For the text-containing cell, return its midpoint in (X, Y) coordinate format. 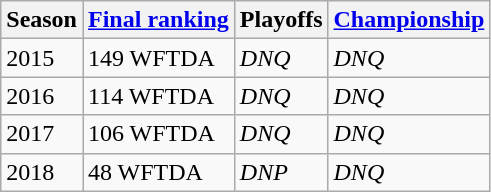
149 WFTDA (158, 58)
48 WFTDA (158, 172)
106 WFTDA (158, 134)
Playoffs (281, 20)
DNP (281, 172)
2015 (42, 58)
Season (42, 20)
2017 (42, 134)
Final ranking (158, 20)
Championship (409, 20)
114 WFTDA (158, 96)
2018 (42, 172)
2016 (42, 96)
